Detect which cell encompasses the target text, then output its (X, Y) center coordinate. 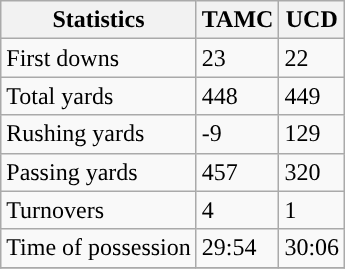
4 (238, 210)
457 (238, 172)
129 (312, 134)
Passing yards (99, 172)
Rushing yards (99, 134)
Time of possession (99, 248)
30:06 (312, 248)
449 (312, 96)
Turnovers (99, 210)
22 (312, 58)
First downs (99, 58)
TAMC (238, 20)
29:54 (238, 248)
448 (238, 96)
Total yards (99, 96)
23 (238, 58)
1 (312, 210)
Statistics (99, 20)
UCD (312, 20)
-9 (238, 134)
320 (312, 172)
